For the text-containing cell, return its midpoint in [x, y] coordinate format. 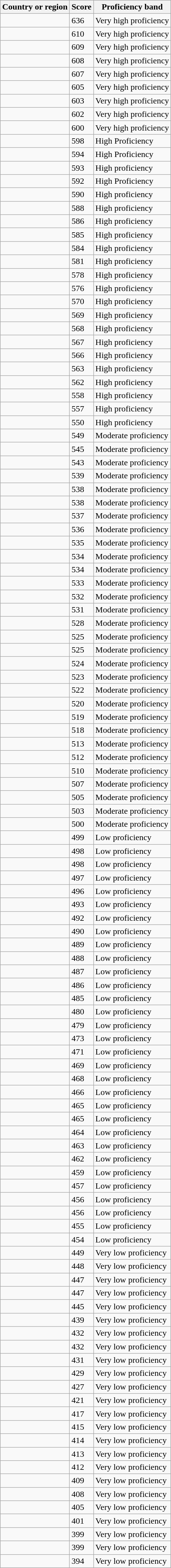
409 [82, 1481]
492 [82, 918]
445 [82, 1306]
401 [82, 1521]
439 [82, 1320]
594 [82, 154]
523 [82, 677]
469 [82, 1065]
449 [82, 1253]
519 [82, 717]
563 [82, 369]
431 [82, 1360]
486 [82, 985]
493 [82, 905]
455 [82, 1226]
490 [82, 931]
487 [82, 971]
569 [82, 315]
Country or region [35, 7]
488 [82, 958]
503 [82, 811]
607 [82, 74]
609 [82, 47]
417 [82, 1413]
510 [82, 770]
496 [82, 891]
520 [82, 704]
505 [82, 797]
533 [82, 583]
522 [82, 690]
479 [82, 1025]
636 [82, 20]
598 [82, 141]
562 [82, 382]
429 [82, 1373]
585 [82, 235]
485 [82, 998]
549 [82, 436]
414 [82, 1440]
507 [82, 784]
600 [82, 127]
590 [82, 195]
567 [82, 342]
535 [82, 543]
497 [82, 878]
576 [82, 288]
592 [82, 181]
412 [82, 1467]
528 [82, 623]
586 [82, 221]
473 [82, 1039]
Proficiency band [132, 7]
518 [82, 730]
568 [82, 328]
415 [82, 1427]
499 [82, 838]
471 [82, 1052]
608 [82, 61]
536 [82, 529]
480 [82, 1012]
512 [82, 757]
588 [82, 208]
405 [82, 1507]
448 [82, 1266]
513 [82, 744]
593 [82, 168]
543 [82, 462]
489 [82, 945]
466 [82, 1092]
413 [82, 1454]
558 [82, 396]
500 [82, 824]
557 [82, 409]
457 [82, 1186]
610 [82, 34]
394 [82, 1561]
462 [82, 1159]
566 [82, 355]
578 [82, 275]
539 [82, 476]
468 [82, 1079]
454 [82, 1239]
537 [82, 516]
464 [82, 1132]
524 [82, 663]
603 [82, 101]
550 [82, 422]
463 [82, 1146]
427 [82, 1387]
581 [82, 262]
421 [82, 1400]
408 [82, 1494]
Score [82, 7]
532 [82, 597]
545 [82, 449]
570 [82, 302]
584 [82, 248]
531 [82, 610]
602 [82, 114]
459 [82, 1172]
605 [82, 87]
